Output the (x, y) coordinate of the center of the cell containing the given text.  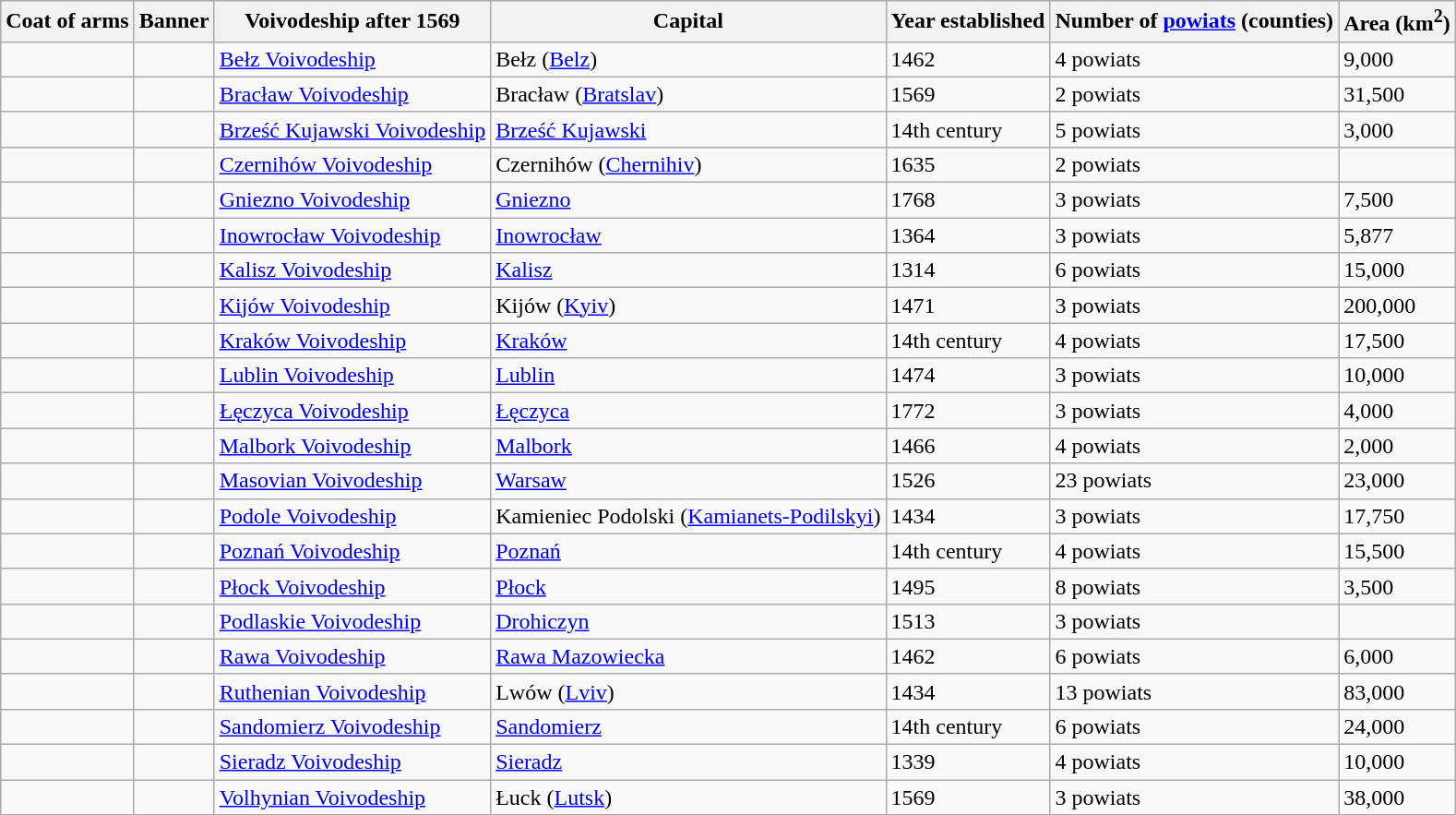
1339 (968, 762)
Inowrocław Voivodeship (352, 235)
Warsaw (688, 481)
Kalisz Voivodeship (352, 270)
Sandomierz Voivodeship (352, 726)
24,000 (1397, 726)
1314 (968, 270)
Brześć Kujawski Voivodeship (352, 129)
Płock (688, 586)
Bracław Voivodeship (352, 94)
3,000 (1397, 129)
Łuck (Lutsk) (688, 797)
1495 (968, 586)
200,000 (1397, 306)
1466 (968, 446)
Voivodeship after 1569 (352, 22)
Sieradz (688, 762)
Inowrocław (688, 235)
Ruthenian Voivodeship (352, 691)
Rawa Voivodeship (352, 656)
1513 (968, 621)
15,000 (1397, 270)
Capital (688, 22)
Volhynian Voivodeship (352, 797)
6,000 (1397, 656)
Year established (968, 22)
1772 (968, 411)
38,000 (1397, 797)
Malbork (688, 446)
Kijów Voivodeship (352, 306)
5,877 (1397, 235)
83,000 (1397, 691)
5 powiats (1194, 129)
Drohiczyn (688, 621)
Malbork Voivodeship (352, 446)
Czernihów Voivodeship (352, 164)
Kalisz (688, 270)
Sieradz Voivodeship (352, 762)
Kamieniec Podolski (Kamianets-Podilskyi) (688, 516)
9,000 (1397, 59)
Area (km2) (1397, 22)
23,000 (1397, 481)
15,500 (1397, 551)
1471 (968, 306)
Brześć Kujawski (688, 129)
Podole Voivodeship (352, 516)
1635 (968, 164)
7,500 (1397, 200)
Gniezno Voivodeship (352, 200)
1364 (968, 235)
8 powiats (1194, 586)
3,500 (1397, 586)
23 powiats (1194, 481)
Podlaskie Voivodeship (352, 621)
Lublin (688, 376)
1768 (968, 200)
Sandomierz (688, 726)
Czernihów (Chernihiv) (688, 164)
Bełz Voivodeship (352, 59)
Banner (173, 22)
Łęczyca (688, 411)
Lwów (Lviv) (688, 691)
31,500 (1397, 94)
Poznań Voivodeship (352, 551)
Kraków Voivodeship (352, 341)
13 powiats (1194, 691)
Łęczyca Voivodeship (352, 411)
Gniezno (688, 200)
1474 (968, 376)
Bracław (Bratslav) (688, 94)
Number of powiats (counties) (1194, 22)
Rawa Mazowiecka (688, 656)
Lublin Voivodeship (352, 376)
17,750 (1397, 516)
Kraków (688, 341)
Masovian Voivodeship (352, 481)
17,500 (1397, 341)
2,000 (1397, 446)
Płock Voivodeship (352, 586)
Coat of arms (67, 22)
Poznań (688, 551)
4,000 (1397, 411)
1526 (968, 481)
Bełz (Belz) (688, 59)
Kijów (Kyiv) (688, 306)
